Pinpoint the cell where the given text exists, returning its (x, y) midpoint coordinate. 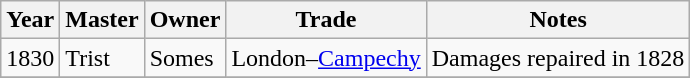
Trade (326, 20)
Notes (558, 20)
Damages repaired in 1828 (558, 58)
1830 (30, 58)
Trist (102, 58)
Master (102, 20)
Year (30, 20)
Somes (185, 58)
London–Campechy (326, 58)
Owner (185, 20)
